Output the [x, y] coordinate of the center of the cell containing the given text.  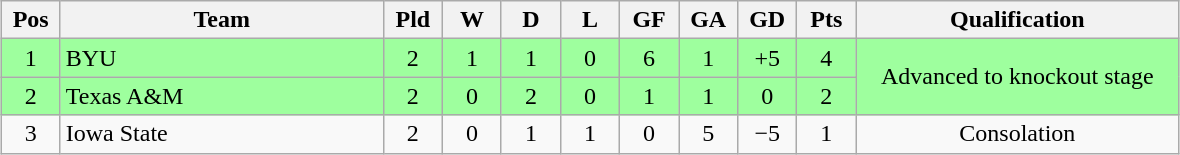
L [590, 20]
D [530, 20]
4 [826, 58]
Texas A&M [222, 96]
W [472, 20]
GA [708, 20]
GF [650, 20]
5 [708, 134]
Iowa State [222, 134]
Advanced to knockout stage [1018, 77]
Qualification [1018, 20]
Pos [30, 20]
−5 [768, 134]
+5 [768, 58]
6 [650, 58]
Team [222, 20]
BYU [222, 58]
3 [30, 134]
GD [768, 20]
Consolation [1018, 134]
Pts [826, 20]
Pld [412, 20]
